Determine the (x, y) coordinate at the center of the cell enclosing the given text.  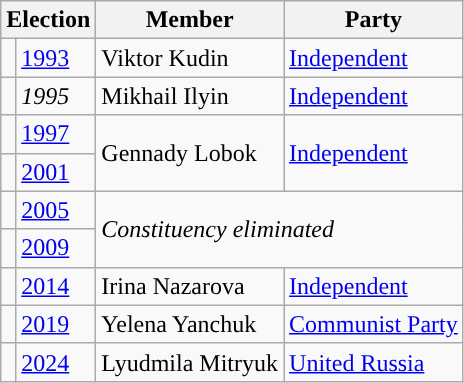
2005 (56, 210)
2019 (56, 324)
Election (48, 20)
1993 (56, 58)
2014 (56, 286)
Constituency eliminated (280, 229)
Mikhail Ilyin (190, 96)
Party (374, 20)
1997 (56, 134)
United Russia (374, 362)
Communist Party (374, 324)
2009 (56, 248)
Gennady Lobok (190, 153)
Irina Nazarova (190, 286)
Member (190, 20)
Lyudmila Mitryuk (190, 362)
Viktor Kudin (190, 58)
1995 (56, 96)
Yelena Yanchuk (190, 324)
2024 (56, 362)
2001 (56, 172)
